Provide the (X, Y) coordinate of the cell's center where the given text is located.  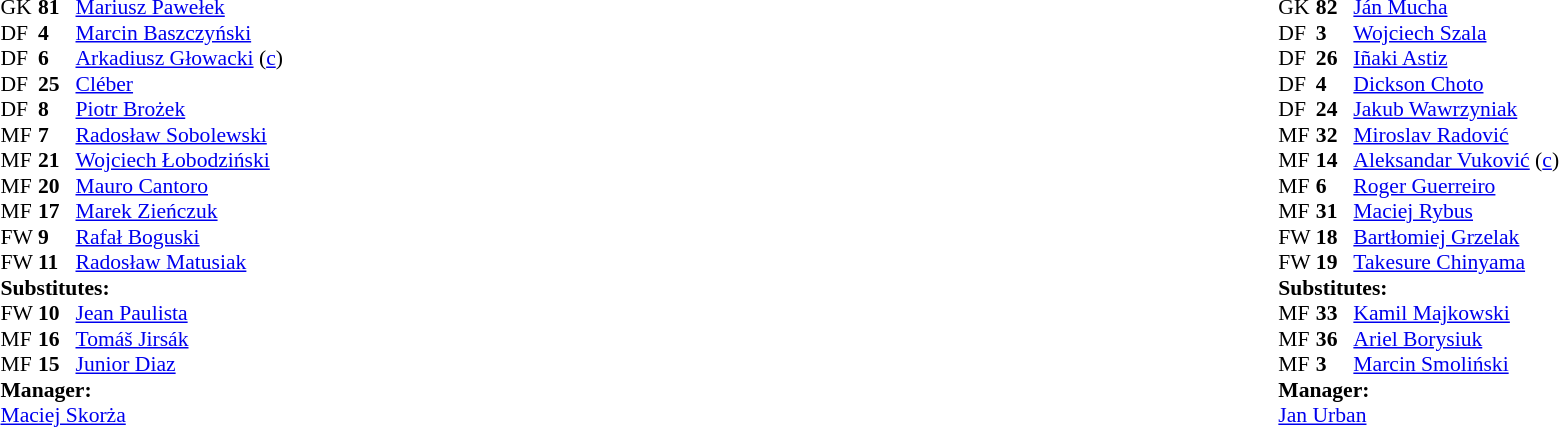
Marcin Smoliński (1456, 365)
Roger Guerreiro (1456, 186)
Cléber (180, 84)
Kamil Majkowski (1456, 313)
Ariel Borysiuk (1456, 339)
21 (57, 161)
Marcin Baszczyński (180, 33)
Miroslav Radović (1456, 135)
Arkadiusz Głowacki (c) (180, 59)
Maciej Rybus (1456, 211)
8 (57, 109)
25 (57, 84)
20 (57, 186)
31 (1335, 211)
Marek Zieńczuk (180, 211)
24 (1335, 109)
Bartłomiej Grzelak (1456, 237)
Tomáš Jirsák (180, 339)
Radosław Matusiak (180, 263)
15 (57, 365)
Piotr Brożek (180, 109)
Jakub Wawrzyniak (1456, 109)
Dickson Choto (1456, 84)
18 (1335, 237)
26 (1335, 59)
32 (1335, 135)
17 (57, 211)
Junior Diaz (180, 365)
Takesure Chinyama (1456, 263)
Radosław Sobolewski (180, 135)
16 (57, 339)
11 (57, 263)
Jean Paulista (180, 313)
Wojciech Szala (1456, 33)
14 (1335, 161)
36 (1335, 339)
33 (1335, 313)
9 (57, 237)
19 (1335, 263)
Iñaki Astiz (1456, 59)
7 (57, 135)
Mauro Cantoro (180, 186)
10 (57, 313)
Wojciech Łobodziński (180, 161)
Aleksandar Vuković (c) (1456, 161)
Rafał Boguski (180, 237)
